From the cell containing the given text, extract its center point as [X, Y] coordinate. 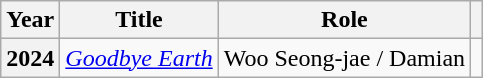
Woo Seong-jae / Damian [344, 58]
Title [139, 20]
Role [344, 20]
Year [30, 20]
Goodbye Earth [139, 58]
2024 [30, 58]
